Identify which cell holds the provided text, then report its (x, y) central coordinate. 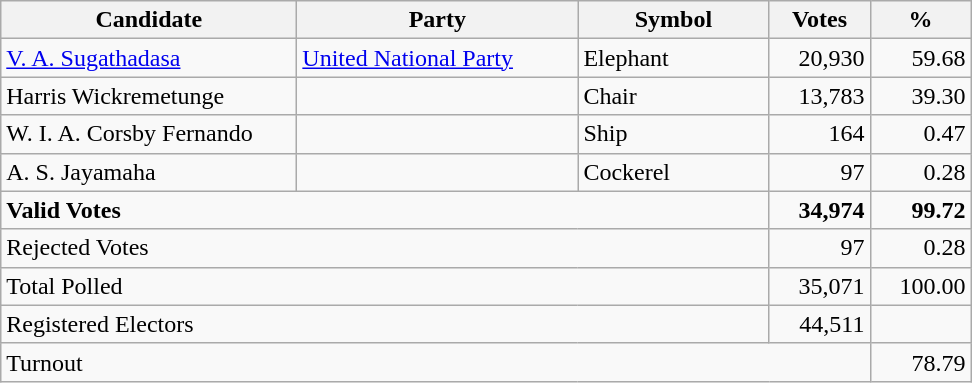
Symbol (674, 20)
W. I. A. Corsby Fernando (149, 134)
100.00 (920, 286)
Cockerel (674, 172)
34,974 (820, 210)
Rejected Votes (385, 248)
39.30 (920, 96)
Valid Votes (385, 210)
164 (820, 134)
20,930 (820, 58)
59.68 (920, 58)
Ship (674, 134)
Chair (674, 96)
Turnout (436, 362)
United National Party (438, 58)
A. S. Jayamaha (149, 172)
Party (438, 20)
35,071 (820, 286)
44,511 (820, 324)
Total Polled (385, 286)
% (920, 20)
V. A. Sugathadasa (149, 58)
Harris Wickremetunge (149, 96)
78.79 (920, 362)
99.72 (920, 210)
Votes (820, 20)
0.47 (920, 134)
Elephant (674, 58)
Registered Electors (385, 324)
13,783 (820, 96)
Candidate (149, 20)
